Find where the given text appears and provide that cell's center as (X, Y) coordinate. 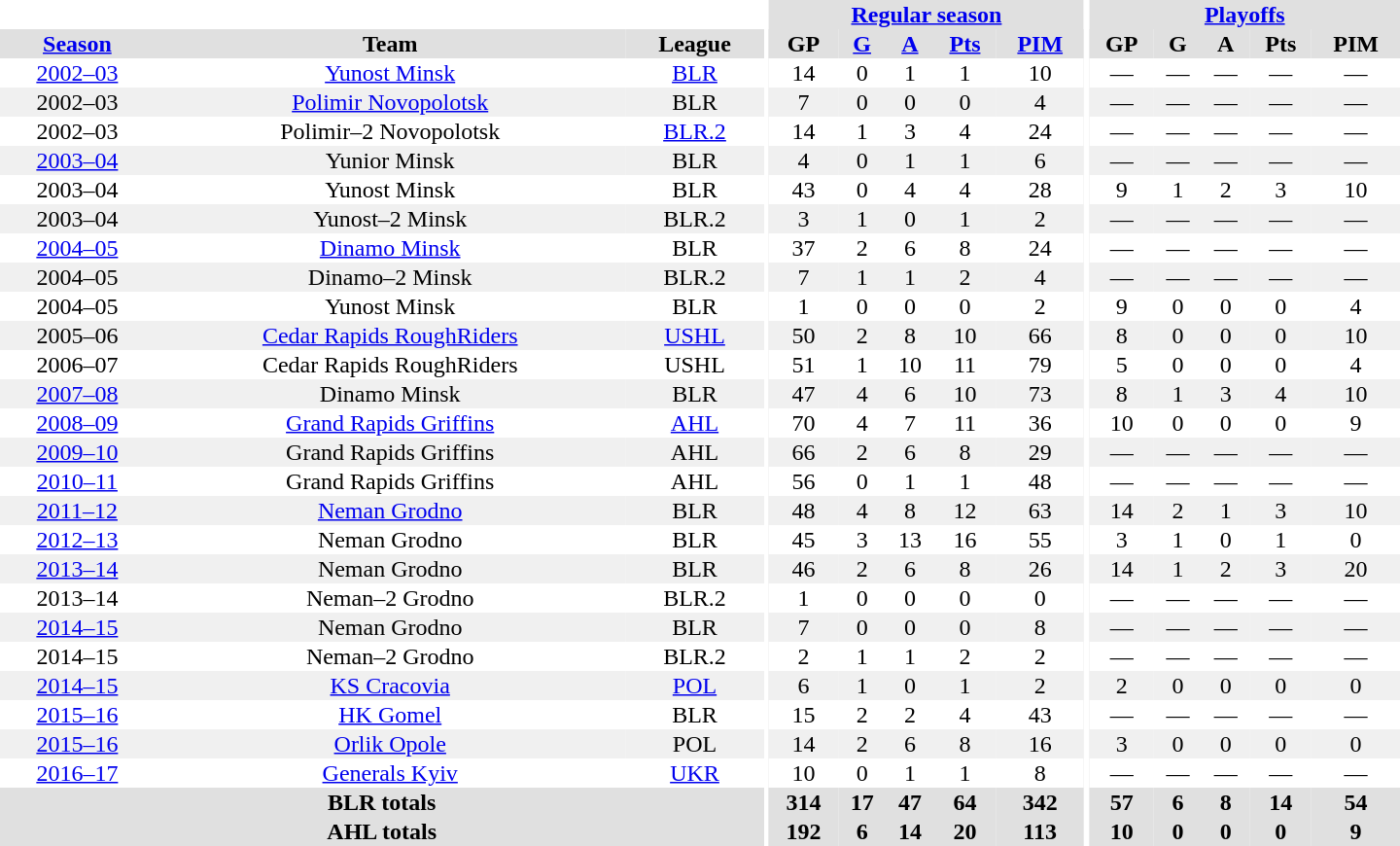
League (695, 44)
73 (1040, 394)
Yunost–2 Minsk (391, 219)
15 (803, 715)
192 (803, 831)
BLR totals (381, 802)
17 (861, 802)
Team (391, 44)
37 (803, 248)
2012–13 (78, 540)
AHL totals (381, 831)
50 (803, 335)
28 (1040, 190)
13 (910, 540)
54 (1355, 802)
26 (1040, 569)
HK Gomel (391, 715)
63 (1040, 511)
36 (1040, 423)
2007–08 (78, 394)
57 (1121, 802)
45 (803, 540)
56 (803, 481)
2011–12 (78, 511)
342 (1040, 802)
113 (1040, 831)
Polimir Novopolotsk (391, 102)
51 (803, 365)
64 (965, 802)
Dinamo–2 Minsk (391, 277)
314 (803, 802)
Regular season (927, 15)
5 (1121, 365)
2009–10 (78, 452)
UKR (695, 773)
2008–09 (78, 423)
Orlik Opole (391, 744)
12 (965, 511)
46 (803, 569)
Season (78, 44)
29 (1040, 452)
Polimir–2 Novopolotsk (391, 131)
Generals Kyiv (391, 773)
2006–07 (78, 365)
2010–11 (78, 481)
KS Cracovia (391, 686)
2005–06 (78, 335)
70 (803, 423)
55 (1040, 540)
2016–17 (78, 773)
Playoffs (1244, 15)
79 (1040, 365)
Yunior Minsk (391, 160)
